Output the [x, y] coordinate of the center of the cell containing the given text.  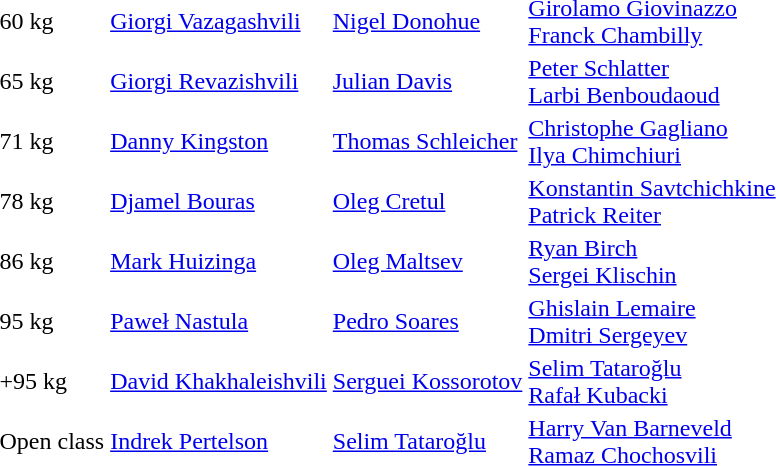
Oleg Cretul [428, 202]
Serguei Kossorotov [428, 382]
Thomas Schleicher [428, 142]
Julian Davis [428, 82]
Pedro Soares [428, 322]
David Khakhaleishvili [219, 382]
Mark Huizinga [219, 262]
Djamel Bouras [219, 202]
Oleg Maltsev [428, 262]
Danny Kingston [219, 142]
Giorgi Revazishvili [219, 82]
Paweł Nastula [219, 322]
